Identify which cell holds the provided text, then report its (X, Y) central coordinate. 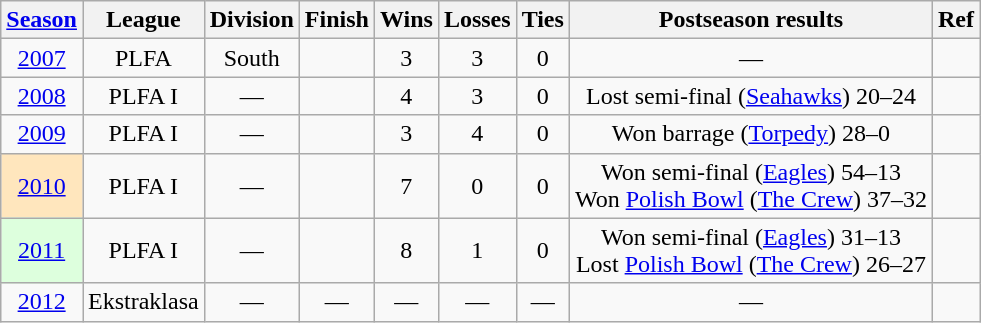
PLFA (143, 58)
Postseason results (750, 20)
League (143, 20)
2011 (42, 250)
Division (252, 20)
Ekstraklasa (143, 302)
2007 (42, 58)
7 (406, 186)
Finish (336, 20)
1 (477, 250)
2010 (42, 186)
South (252, 58)
Won semi-final (Eagles) 31–13 Lost Polish Bowl (The Crew) 26–27 (750, 250)
2009 (42, 134)
Lost semi-final (Seahawks) 20–24 (750, 96)
Ref (956, 20)
Won barrage (Torpedy) 28–0 (750, 134)
8 (406, 250)
Losses (477, 20)
Season (42, 20)
2008 (42, 96)
Won semi-final (Eagles) 54–13 Won Polish Bowl (The Crew) 37–32 (750, 186)
Ties (542, 20)
Wins (406, 20)
2012 (42, 302)
